For the text-containing cell, return its midpoint in [x, y] coordinate format. 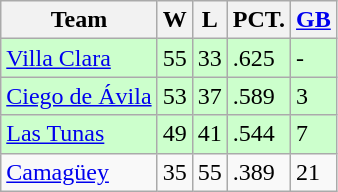
.389 [258, 172]
Ciego de Ávila [79, 96]
L [210, 20]
Las Tunas [79, 134]
35 [174, 172]
- [314, 58]
21 [314, 172]
37 [210, 96]
3 [314, 96]
PCT. [258, 20]
41 [210, 134]
Team [79, 20]
.625 [258, 58]
.544 [258, 134]
GB [314, 20]
Villa Clara [79, 58]
.589 [258, 96]
Camagüey [79, 172]
53 [174, 96]
49 [174, 134]
33 [210, 58]
W [174, 20]
7 [314, 134]
